Scan for the cell matching the given text and deliver its (X, Y) coordinate at center. 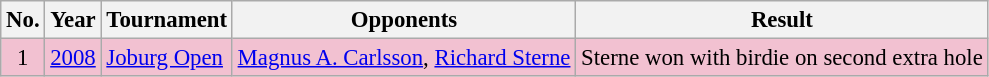
Sterne won with birdie on second extra hole (782, 58)
Tournament (166, 20)
Joburg Open (166, 58)
Year (73, 20)
1 (23, 58)
Magnus A. Carlsson, Richard Sterne (404, 58)
Opponents (404, 20)
Result (782, 20)
No. (23, 20)
2008 (73, 58)
